For the text-containing cell, return its midpoint in [X, Y] coordinate format. 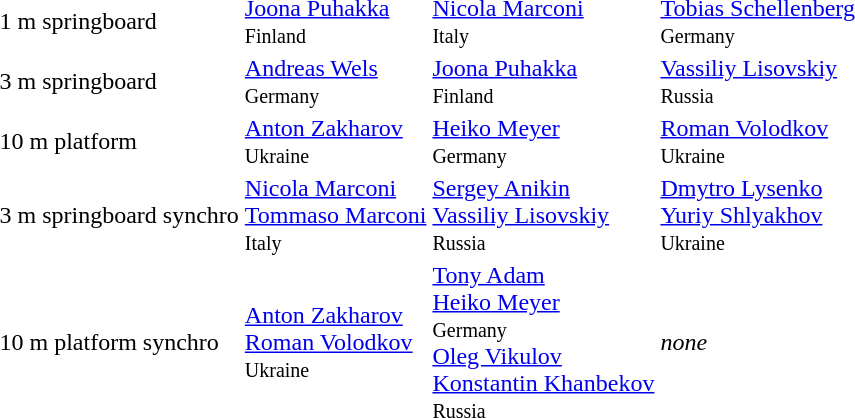
Nicola MarconiTommaso MarconiItaly [336, 215]
Sergey AnikinVassiliy LisovskiyRussia [544, 215]
Heiko MeyerGermany [544, 142]
Andreas WelsGermany [336, 82]
Anton ZakharovUkraine [336, 142]
Joona PuhakkaFinland [544, 82]
